Detect which cell encompasses the target text, then output its [x, y] center coordinate. 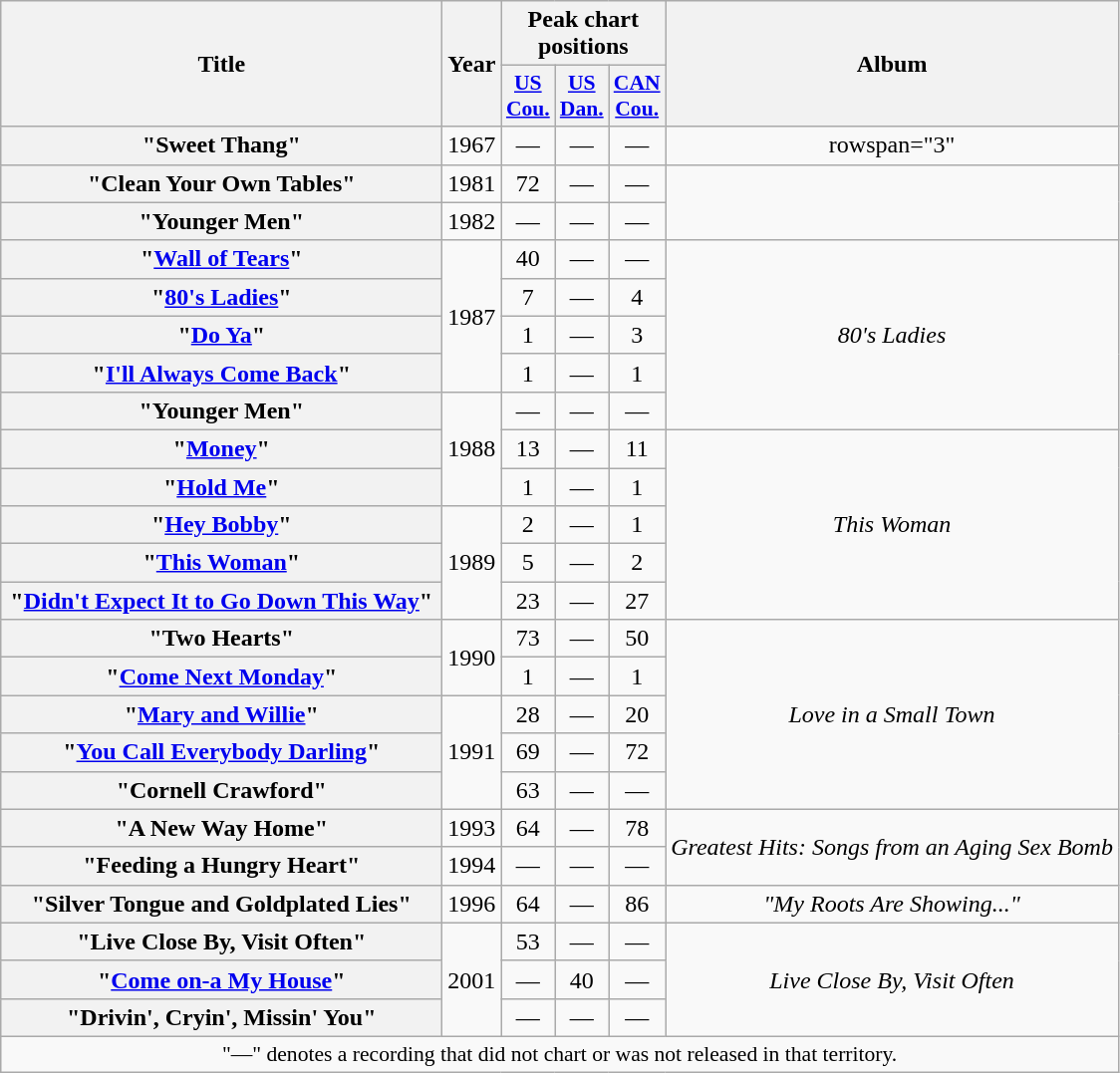
4 [638, 297]
63 [528, 790]
CANCou. [638, 96]
"Come on-a My House" [221, 979]
"A New Way Home" [221, 828]
"Feeding a Hungry Heart" [221, 866]
1996 [472, 904]
1991 [472, 752]
1994 [472, 866]
50 [638, 639]
1990 [472, 658]
3 [638, 335]
rowspan="3" [893, 145]
80's Ladies [893, 335]
"Drivin', Cryin', Missin' You" [221, 1017]
27 [638, 601]
Love in a Small Town [893, 714]
28 [528, 714]
"Two Hearts" [221, 639]
"Sweet Thang" [221, 145]
"Silver Tongue and Goldplated Lies" [221, 904]
"I'll Always Come Back" [221, 373]
1982 [472, 221]
5 [528, 563]
23 [528, 601]
20 [638, 714]
1967 [472, 145]
Title [221, 64]
This Woman [893, 524]
7 [528, 297]
"Clean Your Own Tables" [221, 183]
Album [893, 64]
"Live Close By, Visit Often" [221, 941]
"Hey Bobby" [221, 525]
"Didn't Expect It to Go Down This Way" [221, 601]
2001 [472, 979]
Greatest Hits: Songs from an Aging Sex Bomb [893, 847]
"Money" [221, 448]
73 [528, 639]
Year [472, 64]
"Hold Me" [221, 487]
"This Woman" [221, 563]
"Cornell Crawford" [221, 790]
86 [638, 904]
1988 [472, 448]
13 [528, 448]
USCou. [528, 96]
Peak chartpositions [584, 34]
Live Close By, Visit Often [893, 979]
1987 [472, 316]
"Do Ya" [221, 335]
53 [528, 941]
"My Roots Are Showing..." [893, 904]
78 [638, 828]
"80's Ladies" [221, 297]
"—" denotes a recording that did not chart or was not released in that territory. [560, 1054]
"Wall of Tears" [221, 259]
"You Call Everybody Darling" [221, 752]
1993 [472, 828]
1989 [472, 563]
11 [638, 448]
"Mary and Willie" [221, 714]
USDan. [582, 96]
1981 [472, 183]
"Come Next Monday" [221, 676]
69 [528, 752]
